For the text-containing cell, return its midpoint in (x, y) coordinate format. 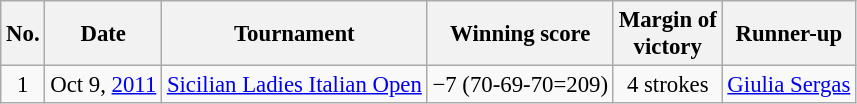
Sicilian Ladies Italian Open (295, 85)
−7 (70-69-70=209) (520, 85)
1 (23, 85)
4 strokes (668, 85)
Tournament (295, 34)
Oct 9, 2011 (104, 85)
Runner-up (789, 34)
Margin ofvictory (668, 34)
Date (104, 34)
Winning score (520, 34)
Giulia Sergas (789, 85)
No. (23, 34)
